Scan for the cell matching the given text and deliver its (x, y) coordinate at center. 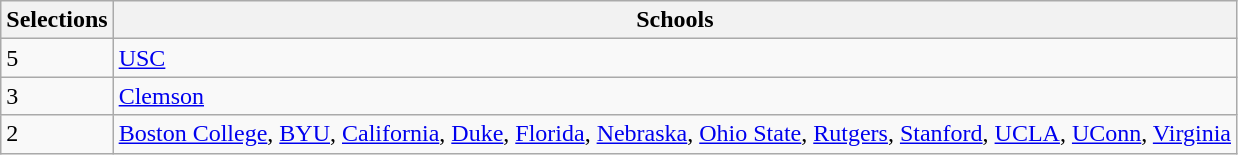
Boston College, BYU, California, Duke, Florida, Nebraska, Ohio State, Rutgers, Stanford, UCLA, UConn, Virginia (674, 134)
Selections (57, 20)
2 (57, 134)
5 (57, 58)
Clemson (674, 96)
3 (57, 96)
USC (674, 58)
Schools (674, 20)
